Detect which cell encompasses the target text, then output its [X, Y] center coordinate. 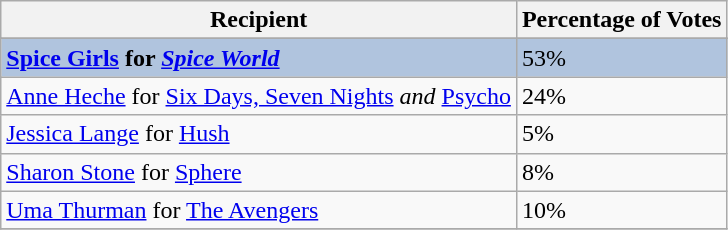
Uma Thurman for The Avengers [259, 210]
53% [622, 58]
10% [622, 210]
Recipient [259, 20]
Spice Girls for Spice World [259, 58]
24% [622, 96]
Jessica Lange for Hush [259, 134]
8% [622, 172]
Anne Heche for Six Days, Seven Nights and Psycho [259, 96]
5% [622, 134]
Percentage of Votes [622, 20]
Sharon Stone for Sphere [259, 172]
